Find where the given text appears and provide that cell's center as [X, Y] coordinate. 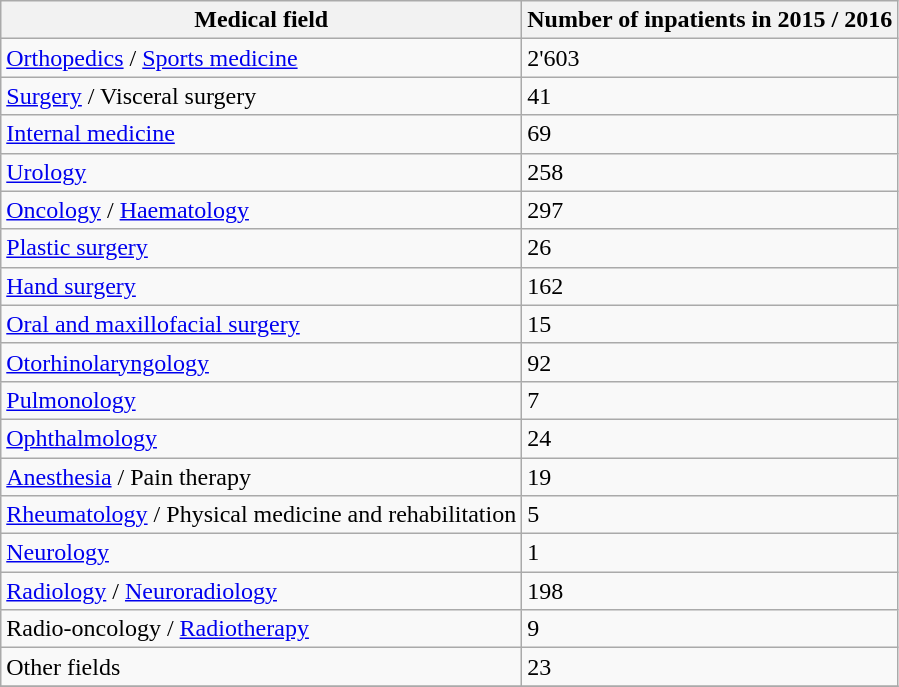
2'603 [710, 58]
24 [710, 438]
Surgery / Visceral surgery [262, 96]
Oncology / Haematology [262, 210]
Otorhinolaryngology [262, 362]
Urology [262, 172]
19 [710, 477]
Internal medicine [262, 134]
Ophthalmology [262, 438]
26 [710, 248]
162 [710, 286]
Hand surgery [262, 286]
Medical field [262, 20]
Radiology / Neuroradiology [262, 591]
15 [710, 324]
7 [710, 400]
1 [710, 553]
Plastic surgery [262, 248]
41 [710, 96]
23 [710, 667]
Rheumatology / Physical medicine and rehabilitation [262, 515]
258 [710, 172]
Number of inpatients in 2015 / 2016 [710, 20]
297 [710, 210]
9 [710, 629]
Neurology [262, 553]
5 [710, 515]
Pulmonology [262, 400]
69 [710, 134]
92 [710, 362]
198 [710, 591]
Other fields [262, 667]
Orthopedics / Sports medicine [262, 58]
Radio-oncology / Radiotherapy [262, 629]
Anesthesia / Pain therapy [262, 477]
Oral and maxillofacial surgery [262, 324]
